Pinpoint the cell where the given text exists, returning its [x, y] midpoint coordinate. 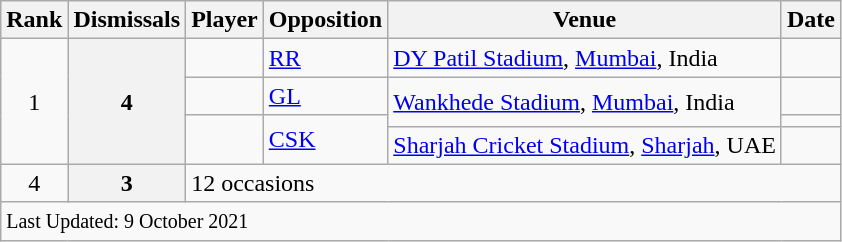
1 [34, 102]
GL [325, 96]
Sharjah Cricket Stadium, Sharjah, UAE [585, 145]
Player [225, 20]
Venue [585, 20]
12 occasions [514, 183]
Wankhede Stadium, Mumbai, India [585, 102]
CSK [325, 140]
Last Updated: 9 October 2021 [421, 221]
Date [810, 20]
Rank [34, 20]
DY Patil Stadium, Mumbai, India [585, 58]
Opposition [325, 20]
3 [127, 183]
Dismissals [127, 20]
RR [325, 58]
